Pinpoint the cell where the given text exists, returning its [x, y] midpoint coordinate. 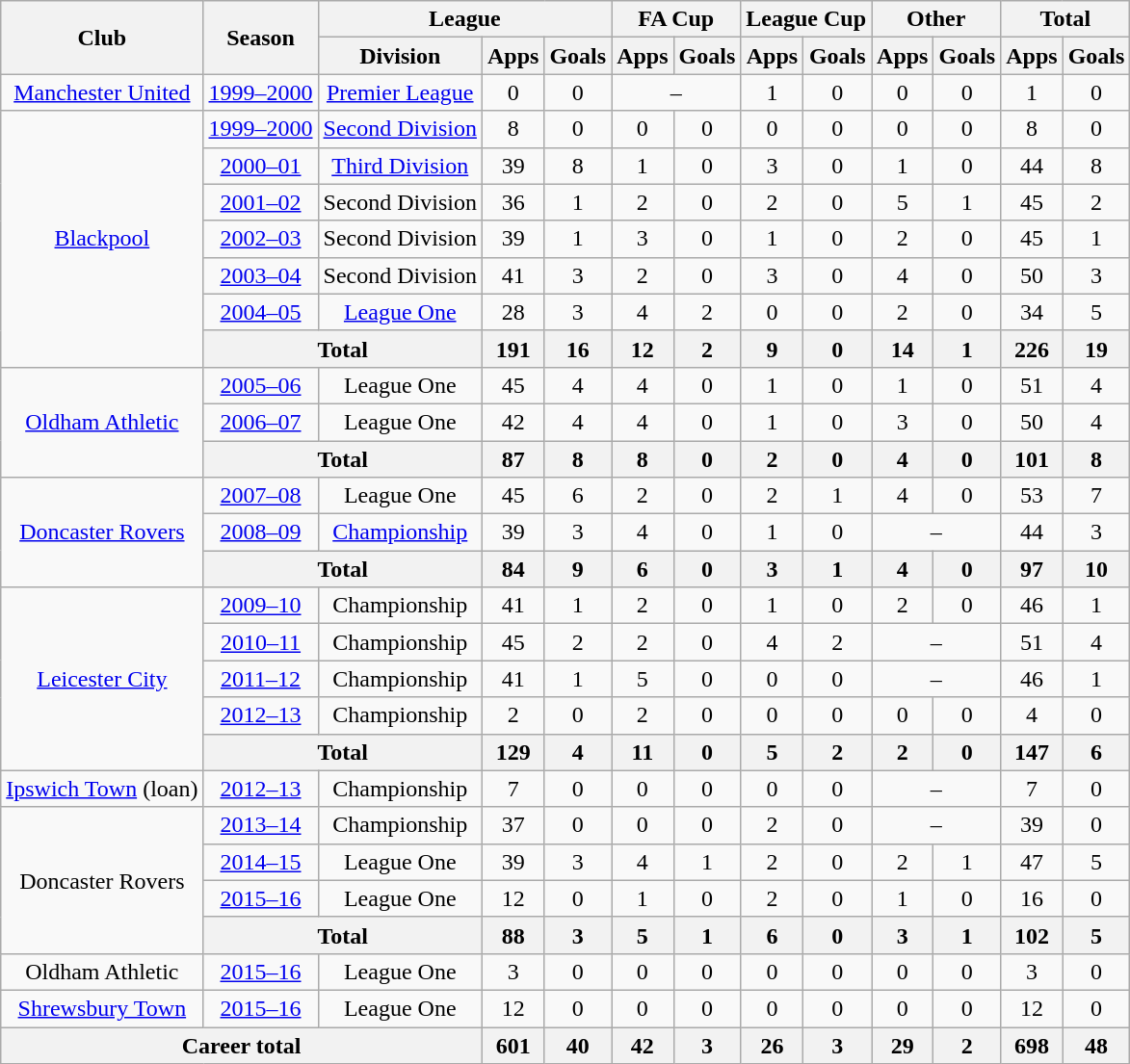
FA Cup [676, 19]
Career total [242, 1045]
84 [512, 569]
2007–08 [260, 496]
Ipswich Town (loan) [102, 789]
Other [936, 19]
97 [1032, 569]
101 [1032, 459]
Shrewsbury Town [102, 1008]
2001–02 [260, 202]
League [464, 19]
10 [1096, 569]
88 [512, 935]
2010–11 [260, 642]
48 [1096, 1045]
Premier League [400, 92]
11 [643, 752]
191 [512, 349]
2003–04 [260, 275]
Blackpool [102, 239]
2006–07 [260, 422]
36 [512, 202]
40 [578, 1045]
2004–05 [260, 312]
2005–06 [260, 385]
League Cup [806, 19]
87 [512, 459]
2011–12 [260, 679]
Leicester City [102, 679]
102 [1032, 935]
29 [903, 1045]
14 [903, 349]
Third Division [400, 166]
226 [1032, 349]
37 [512, 825]
47 [1032, 862]
2009–10 [260, 606]
Club [102, 38]
2013–14 [260, 825]
2000–01 [260, 166]
2002–03 [260, 239]
19 [1096, 349]
26 [773, 1045]
698 [1032, 1045]
Division [400, 56]
Season [260, 38]
53 [1032, 496]
2014–15 [260, 862]
129 [512, 752]
28 [512, 312]
34 [1032, 312]
2008–09 [260, 532]
601 [512, 1045]
Manchester United [102, 92]
147 [1032, 752]
